Search for the cell housing the specified text and yield its (x, y) center coordinate. 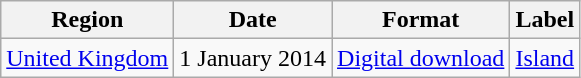
United Kingdom (88, 58)
Region (88, 20)
1 January 2014 (253, 58)
Date (253, 20)
Island (545, 58)
Digital download (421, 58)
Format (421, 20)
Label (545, 20)
